For the text-containing cell, return its midpoint in (x, y) coordinate format. 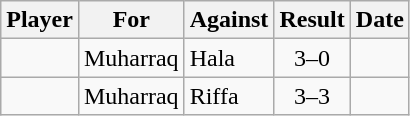
3–3 (312, 96)
Date (380, 20)
Hala (229, 58)
Player (40, 20)
3–0 (312, 58)
Against (229, 20)
Result (312, 20)
Riffa (229, 96)
For (131, 20)
